Determine the [X, Y] coordinate at the center of the cell enclosing the given text.  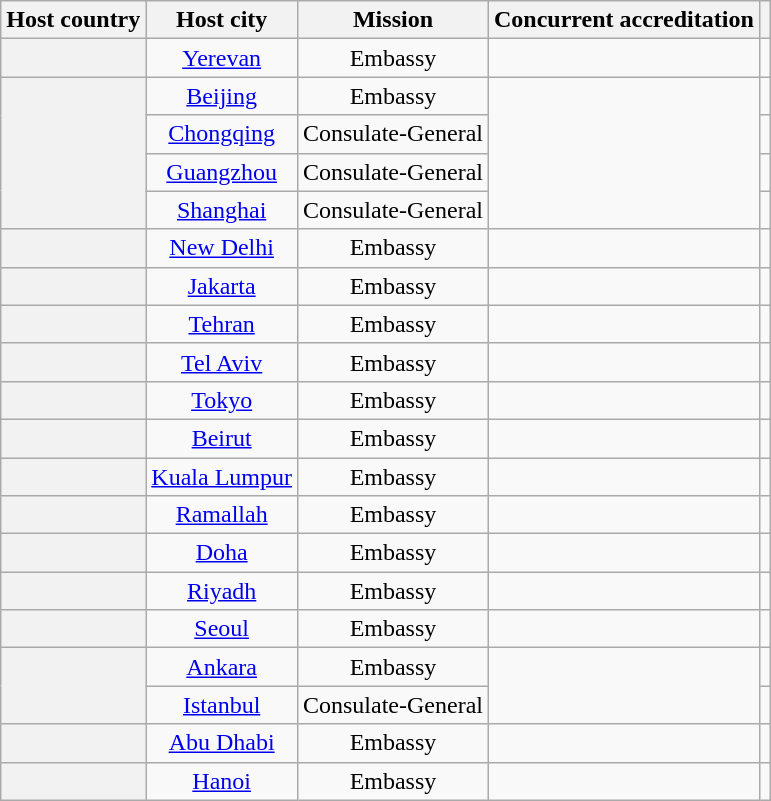
Tehran [222, 324]
Mission [392, 20]
Seoul [222, 629]
Beirut [222, 438]
Doha [222, 553]
Host country [74, 20]
Tokyo [222, 400]
Abu Dhabi [222, 743]
Host city [222, 20]
Beijing [222, 96]
Jakarta [222, 286]
Ankara [222, 667]
New Delhi [222, 248]
Shanghai [222, 210]
Istanbul [222, 705]
Guangzhou [222, 172]
Concurrent accreditation [624, 20]
Yerevan [222, 58]
Tel Aviv [222, 362]
Kuala Lumpur [222, 477]
Riyadh [222, 591]
Chongqing [222, 134]
Hanoi [222, 781]
Ramallah [222, 515]
